Extract the (x, y) coordinate from the center of the cell holding the provided text.  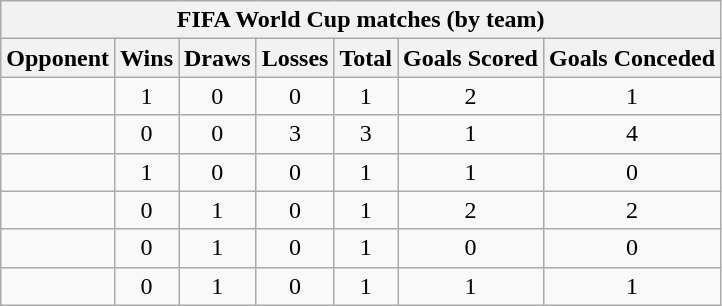
Goals Scored (471, 58)
Wins (147, 58)
FIFA World Cup matches (by team) (361, 20)
4 (632, 134)
Draws (217, 58)
Losses (295, 58)
Goals Conceded (632, 58)
Opponent (58, 58)
Total (366, 58)
